Search for the cell housing the specified text and yield its [X, Y] center coordinate. 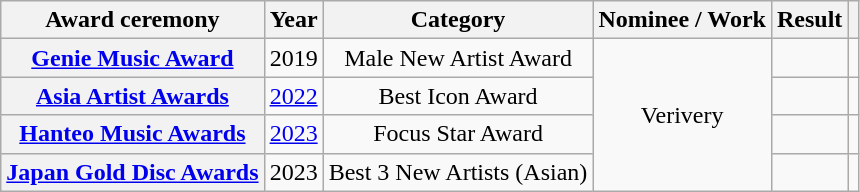
2022 [294, 96]
Year [294, 20]
Japan Gold Disc Awards [132, 172]
Best 3 New Artists (Asian) [458, 172]
Genie Music Award [132, 58]
Male New Artist Award [458, 58]
Category [458, 20]
Hanteo Music Awards [132, 134]
Result [809, 20]
Nominee / Work [682, 20]
Focus Star Award [458, 134]
Award ceremony [132, 20]
2019 [294, 58]
Asia Artist Awards [132, 96]
Verivery [682, 115]
Best Icon Award [458, 96]
